Provide the [X, Y] coordinate of the cell's center where the given text is located.  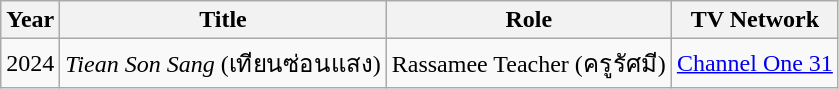
Tiean Son Sang (เทียนซ่อนแสง) [223, 64]
Rassamee Teacher (ครูรัศมี) [528, 64]
2024 [30, 64]
Channel One 31 [754, 64]
Year [30, 20]
Role [528, 20]
TV Network [754, 20]
Title [223, 20]
